Scan for the cell matching the given text and deliver its [x, y] coordinate at center. 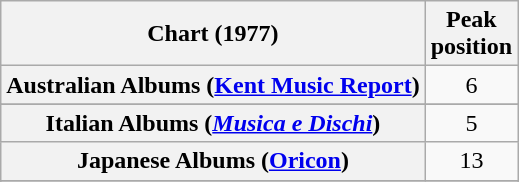
Peakposition [471, 34]
Italian Albums (Musica e Dischi) [213, 123]
5 [471, 123]
Japanese Albums (Oricon) [213, 161]
Australian Albums (Kent Music Report) [213, 85]
13 [471, 161]
6 [471, 85]
Chart (1977) [213, 34]
